Identify which cell holds the provided text, then report its [X, Y] central coordinate. 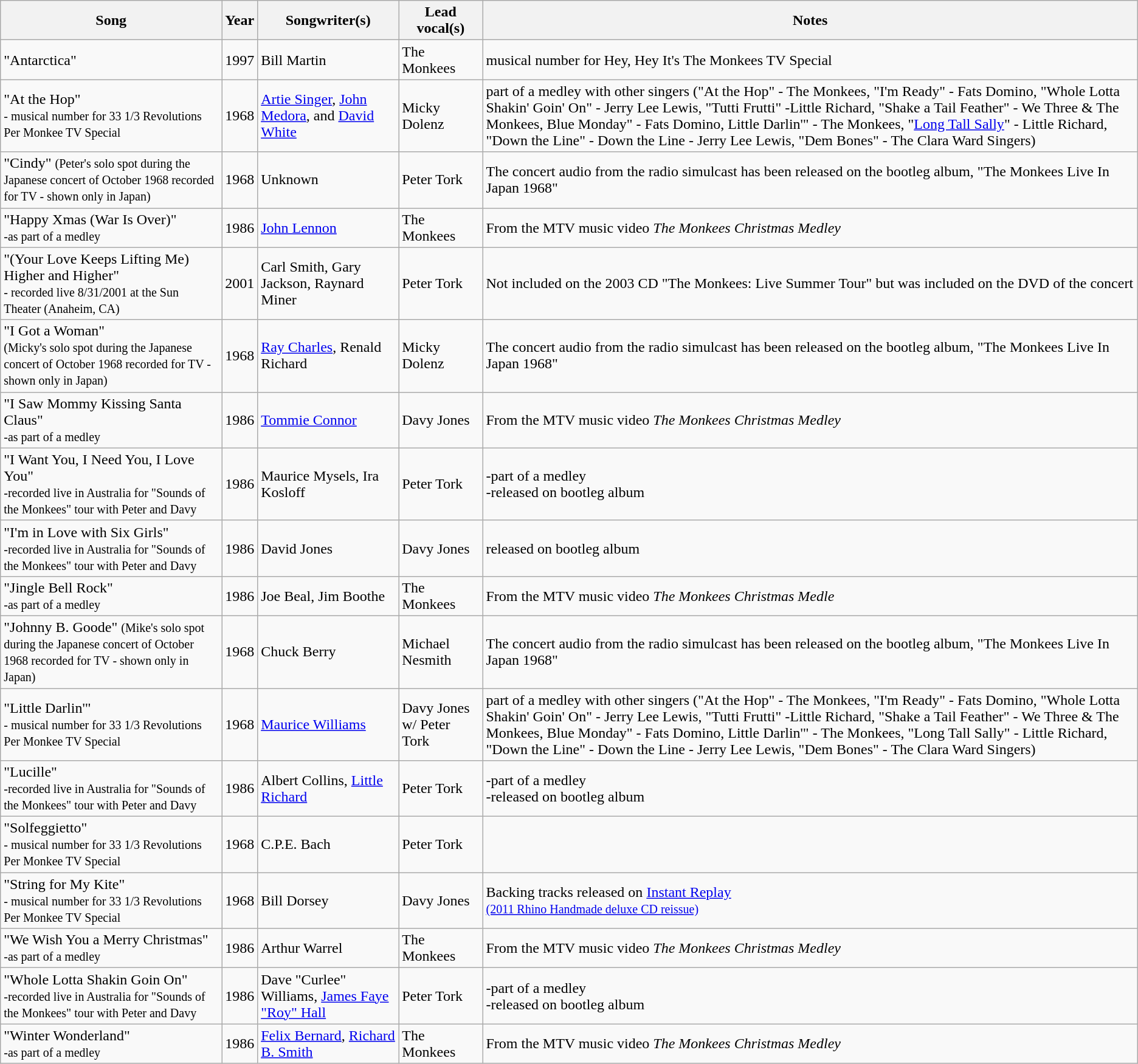
Davy Jones w/ Peter Tork [441, 724]
Bill Dorsey [328, 901]
Artie Singer, John Medora, and David White [328, 115]
Michael Nesmith [441, 651]
"Lucille" -recorded live in Australia for "Sounds of the Monkees" tour with Peter and Davy [111, 789]
"Winter Wonderland"-as part of a medley [111, 1044]
Felix Bernard, Richard B. Smith [328, 1044]
Carl Smith, Gary Jackson, Raynard Miner [328, 283]
Chuck Berry [328, 651]
"Antarctica" [111, 60]
Notes [810, 21]
"At the Hop" - musical number for 33 1/3 Revolutions Per Monkee TV Special [111, 115]
"Happy Xmas (War Is Over)"-as part of a medley [111, 227]
released on bootleg album [810, 548]
"Whole Lotta Shakin Goin On" -recorded live in Australia for "Sounds of the Monkees" tour with Peter and Davy [111, 996]
"I Want You, I Need You, I Love You" -recorded live in Australia for "Sounds of the Monkees" tour with Peter and Davy [111, 484]
Lead vocal(s) [441, 21]
Ray Charles, Renald Richard [328, 356]
Songwriter(s) [328, 21]
"Solfeggietto" - musical number for 33 1/3 Revolutions Per Monkee TV Special [111, 845]
2001 [240, 283]
Year [240, 21]
Bill Martin [328, 60]
From the MTV music video The Monkees Christmas Medle [810, 595]
"Little Darlin'" - musical number for 33 1/3 Revolutions Per Monkee TV Special [111, 724]
C.P.E. Bach [328, 845]
musical number for Hey, Hey It's The Monkees TV Special [810, 60]
David Jones [328, 548]
Albert Collins, Little Richard [328, 789]
Arthur Warrel [328, 948]
"We Wish You a Merry Christmas" -as part of a medley [111, 948]
"I Saw Mommy Kissing Santa Claus"-as part of a medley [111, 420]
"I Got a Woman" (Micky's solo spot during the Japanese concert of October 1968 recorded for TV - shown only in Japan) [111, 356]
"Cindy" (Peter's solo spot during the Japanese concert of October 1968 recorded for TV - shown only in Japan) [111, 180]
"I'm in Love with Six Girls"-recorded live in Australia for "Sounds of the Monkees" tour with Peter and Davy [111, 548]
Backing tracks released on Instant Replay (2011 Rhino Handmade deluxe CD reissue) [810, 901]
Maurice Mysels, Ira Kosloff [328, 484]
"Johnny B. Goode" (Mike's solo spot during the Japanese concert of October 1968 recorded for TV - shown only in Japan) [111, 651]
John Lennon [328, 227]
Song [111, 21]
Tommie Connor [328, 420]
1997 [240, 60]
"Jingle Bell Rock"-as part of a medley [111, 595]
"(Your Love Keeps Lifting Me) Higher and Higher" - recorded live 8/31/2001 at the Sun Theater (Anaheim, CA) [111, 283]
"String for My Kite" - musical number for 33 1/3 Revolutions Per Monkee TV Special [111, 901]
Not included on the 2003 CD "The Monkees: Live Summer Tour" but was included on the DVD of the concert [810, 283]
Joe Beal, Jim Boothe [328, 595]
Unknown [328, 180]
Dave "Curlee" Williams, James Faye "Roy" Hall [328, 996]
Maurice Williams [328, 724]
